Determine the (X, Y) coordinate at the center of the cell enclosing the given text.  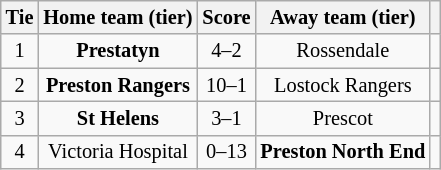
10–1 (226, 85)
Prescot (342, 118)
Prestatyn (118, 51)
4–2 (226, 51)
Lostock Rangers (342, 85)
St Helens (118, 118)
4 (20, 152)
Score (226, 17)
Preston North End (342, 152)
0–13 (226, 152)
2 (20, 85)
3 (20, 118)
Victoria Hospital (118, 152)
Home team (tier) (118, 17)
3–1 (226, 118)
1 (20, 51)
Rossendale (342, 51)
Away team (tier) (342, 17)
Tie (20, 17)
Preston Rangers (118, 85)
